Find where the given text appears and provide that cell's center as (x, y) coordinate. 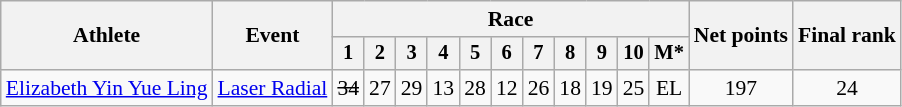
6 (507, 54)
4 (443, 54)
28 (475, 88)
Event (273, 36)
18 (570, 88)
1 (348, 54)
Net points (741, 36)
EL (668, 88)
25 (634, 88)
2 (380, 54)
Final rank (847, 36)
10 (634, 54)
34 (348, 88)
8 (570, 54)
Race (510, 19)
197 (741, 88)
Elizabeth Yin Yue Ling (107, 88)
M* (668, 54)
3 (412, 54)
19 (602, 88)
7 (539, 54)
26 (539, 88)
13 (443, 88)
12 (507, 88)
9 (602, 54)
5 (475, 54)
24 (847, 88)
Athlete (107, 36)
29 (412, 88)
Laser Radial (273, 88)
27 (380, 88)
